Return (X, Y) of the center of cell containing provided text 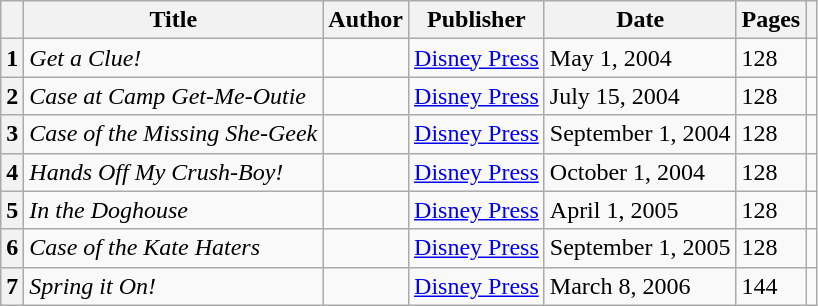
Publisher (477, 20)
Hands Off My Crush-Boy! (174, 172)
6 (12, 248)
Date (640, 20)
4 (12, 172)
144 (771, 286)
Pages (771, 20)
October 1, 2004 (640, 172)
Get a Clue! (174, 58)
Title (174, 20)
September 1, 2004 (640, 134)
April 1, 2005 (640, 210)
1 (12, 58)
3 (12, 134)
July 15, 2004 (640, 96)
5 (12, 210)
May 1, 2004 (640, 58)
Case at Camp Get-Me-Outie (174, 96)
Author (366, 20)
In the Doghouse (174, 210)
March 8, 2006 (640, 286)
2 (12, 96)
September 1, 2005 (640, 248)
Case of the Kate Haters (174, 248)
Case of the Missing She-Geek (174, 134)
Spring it On! (174, 286)
7 (12, 286)
